Output the (x, y) coordinate of the center of the cell containing the given text.  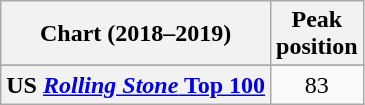
83 (317, 85)
US Rolling Stone Top 100 (136, 85)
Chart (2018–2019) (136, 34)
Peakposition (317, 34)
